Return [x, y] of the center of cell containing provided text 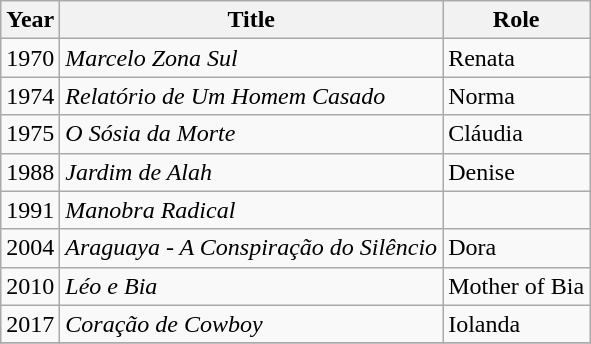
Manobra Radical [252, 210]
Marcelo Zona Sul [252, 58]
O Sósia da Morte [252, 134]
Araguaya - A Conspiração do Silêncio [252, 248]
Cláudia [516, 134]
Léo e Bia [252, 286]
Dora [516, 248]
1975 [30, 134]
1974 [30, 96]
1988 [30, 172]
Coração de Cowboy [252, 324]
1970 [30, 58]
Relatório de Um Homem Casado [252, 96]
Norma [516, 96]
Renata [516, 58]
1991 [30, 210]
Iolanda [516, 324]
2017 [30, 324]
Role [516, 20]
Mother of Bia [516, 286]
Jardim de Alah [252, 172]
Denise [516, 172]
2004 [30, 248]
Title [252, 20]
Year [30, 20]
2010 [30, 286]
